Identify which cell holds the provided text, then report its [X, Y] central coordinate. 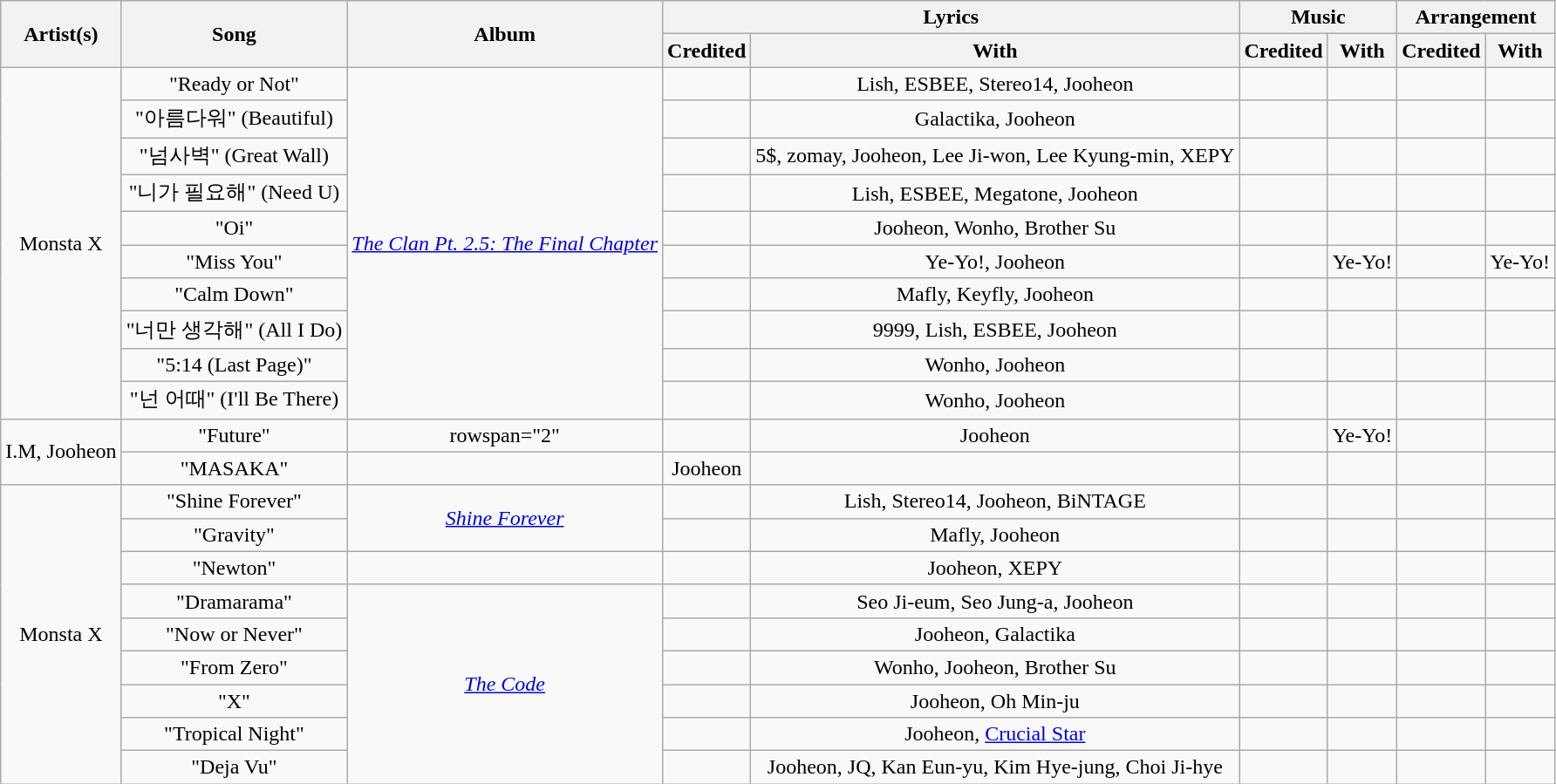
"Gravity" [234, 535]
5$, zomay, Jooheon, Lee Ji-won, Lee Kyung-min, XEPY [995, 157]
"MASAKA" [234, 468]
Jooheon, JQ, Kan Eun-yu, Kim Hye-jung, Choi Ji-hye [995, 767]
"Newton" [234, 568]
"너만 생각해" (All I Do) [234, 330]
Lish, Stereo14, Jooheon, BiNTAGE [995, 501]
Lyrics [951, 17]
Jooheon, XEPY [995, 568]
Ye-Yo!, Jooheon [995, 262]
"아름다워" (Beautiful) [234, 119]
Jooheon, Crucial Star [995, 734]
Shine Forever [505, 518]
I.M, Jooheon [61, 452]
Lish, ESBEE, Stereo14, Jooheon [995, 84]
rowspan="2" [505, 435]
Artist(s) [61, 34]
Mafly, Jooheon [995, 535]
"X" [234, 700]
"Tropical Night" [234, 734]
Song [234, 34]
"Future" [234, 435]
"Oi" [234, 228]
Seo Ji-eum, Seo Jung-a, Jooheon [995, 601]
"넘사벽" (Great Wall) [234, 157]
Album [505, 34]
9999, Lish, ESBEE, Jooheon [995, 330]
Mafly, Keyfly, Jooheon [995, 295]
"Now or Never" [234, 634]
"5:14 (Last Page)" [234, 365]
"From Zero" [234, 667]
Wonho, Jooheon, Brother Su [995, 667]
Lish, ESBEE, Megatone, Jooheon [995, 194]
Jooheon, Oh Min-ju [995, 700]
"니가 필요해" (Need U) [234, 194]
"넌 어때" (I'll Be There) [234, 399]
The Clan Pt. 2.5: The Final Chapter [505, 242]
"Calm Down" [234, 295]
Jooheon, Galactika [995, 634]
Music [1319, 17]
"Miss You" [234, 262]
Galactika, Jooheon [995, 119]
Arrangement [1476, 17]
"Shine Forever" [234, 501]
"Ready or Not" [234, 84]
"Dramarama" [234, 601]
The Code [505, 684]
"Deja Vu" [234, 767]
Jooheon, Wonho, Brother Su [995, 228]
